Identify which cell holds the provided text, then report its (x, y) central coordinate. 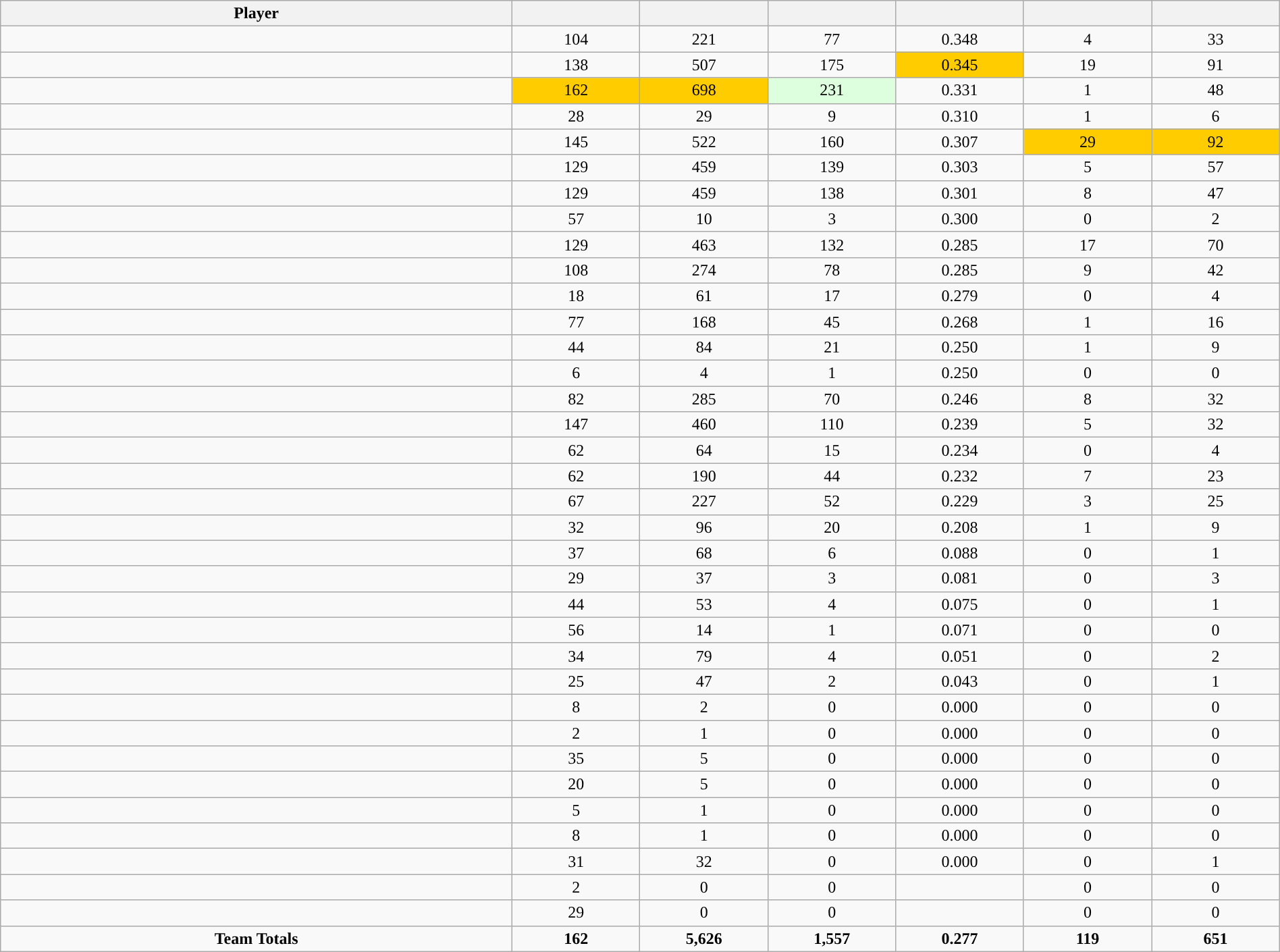
84 (703, 348)
5,626 (703, 938)
168 (703, 322)
91 (1215, 65)
274 (703, 270)
0.208 (960, 527)
698 (703, 90)
0.246 (960, 399)
0.300 (960, 219)
96 (703, 527)
61 (703, 296)
221 (703, 39)
0.277 (960, 938)
67 (577, 502)
48 (1215, 90)
651 (1215, 938)
18 (577, 296)
7 (1087, 476)
231 (832, 90)
1,557 (832, 938)
227 (703, 502)
35 (577, 759)
52 (832, 502)
92 (1215, 142)
0.239 (960, 425)
56 (577, 630)
21 (832, 348)
0.051 (960, 656)
0.279 (960, 296)
104 (577, 39)
16 (1215, 322)
108 (577, 270)
28 (577, 116)
0.234 (960, 450)
190 (703, 476)
0.303 (960, 167)
0.301 (960, 193)
33 (1215, 39)
0.232 (960, 476)
463 (703, 244)
15 (832, 450)
0.348 (960, 39)
45 (832, 322)
19 (1087, 65)
160 (832, 142)
0.071 (960, 630)
0.043 (960, 681)
0.331 (960, 90)
139 (832, 167)
119 (1087, 938)
82 (577, 399)
23 (1215, 476)
285 (703, 399)
0.229 (960, 502)
79 (703, 656)
34 (577, 656)
0.268 (960, 322)
0.310 (960, 116)
147 (577, 425)
0.081 (960, 579)
42 (1215, 270)
Team Totals (257, 938)
31 (577, 862)
132 (832, 244)
64 (703, 450)
78 (832, 270)
0.307 (960, 142)
507 (703, 65)
175 (832, 65)
460 (703, 425)
10 (703, 219)
0.075 (960, 604)
Player (257, 14)
53 (703, 604)
68 (703, 553)
0.345 (960, 65)
14 (703, 630)
145 (577, 142)
0.088 (960, 553)
522 (703, 142)
110 (832, 425)
